Scan for the cell matching the given text and deliver its [X, Y] coordinate at center. 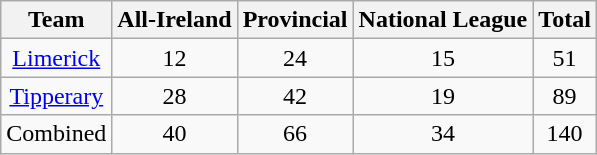
19 [443, 96]
12 [174, 58]
66 [295, 134]
15 [443, 58]
42 [295, 96]
Provincial [295, 20]
140 [565, 134]
Tipperary [56, 96]
All-Ireland [174, 20]
24 [295, 58]
Total [565, 20]
Limerick [56, 58]
Team [56, 20]
40 [174, 134]
28 [174, 96]
Combined [56, 134]
National League [443, 20]
34 [443, 134]
51 [565, 58]
89 [565, 96]
